Scan for the cell matching the given text and deliver its [X, Y] coordinate at center. 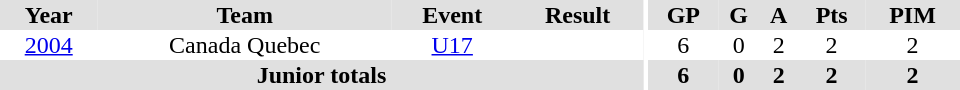
U17 [452, 45]
PIM [912, 15]
Pts [832, 15]
G [738, 15]
Result [578, 15]
Canada Quebec [244, 45]
GP [684, 15]
Event [452, 15]
Team [244, 15]
A [778, 15]
Year [48, 15]
Junior totals [322, 75]
2004 [48, 45]
